Detect which cell encompasses the target text, then output its [x, y] center coordinate. 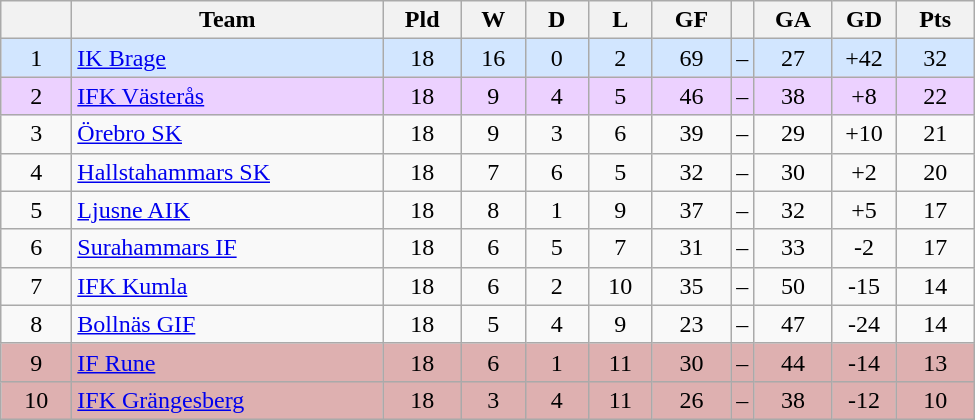
0 [557, 58]
46 [692, 96]
+42 [864, 58]
29 [794, 134]
Surahammars IF [228, 248]
+5 [864, 210]
Pld [422, 20]
39 [692, 134]
69 [692, 58]
22 [936, 96]
IFK Grängesberg [228, 400]
27 [794, 58]
26 [692, 400]
D [557, 20]
L [621, 20]
GD [864, 20]
W [493, 20]
37 [692, 210]
-12 [864, 400]
-14 [864, 362]
Pts [936, 20]
IFK Västerås [228, 96]
+10 [864, 134]
20 [936, 172]
-2 [864, 248]
GF [692, 20]
31 [692, 248]
+8 [864, 96]
Hallstahammars SK [228, 172]
33 [794, 248]
Team [228, 20]
13 [936, 362]
IK Brage [228, 58]
IF Rune [228, 362]
Ljusne AIK [228, 210]
23 [692, 324]
16 [493, 58]
35 [692, 286]
+2 [864, 172]
GA [794, 20]
Örebro SK [228, 134]
44 [794, 362]
50 [794, 286]
47 [794, 324]
21 [936, 134]
-24 [864, 324]
-15 [864, 286]
Bollnäs GIF [228, 324]
IFK Kumla [228, 286]
